Locate the cell with the specified text and output its [x, y] center coordinate. 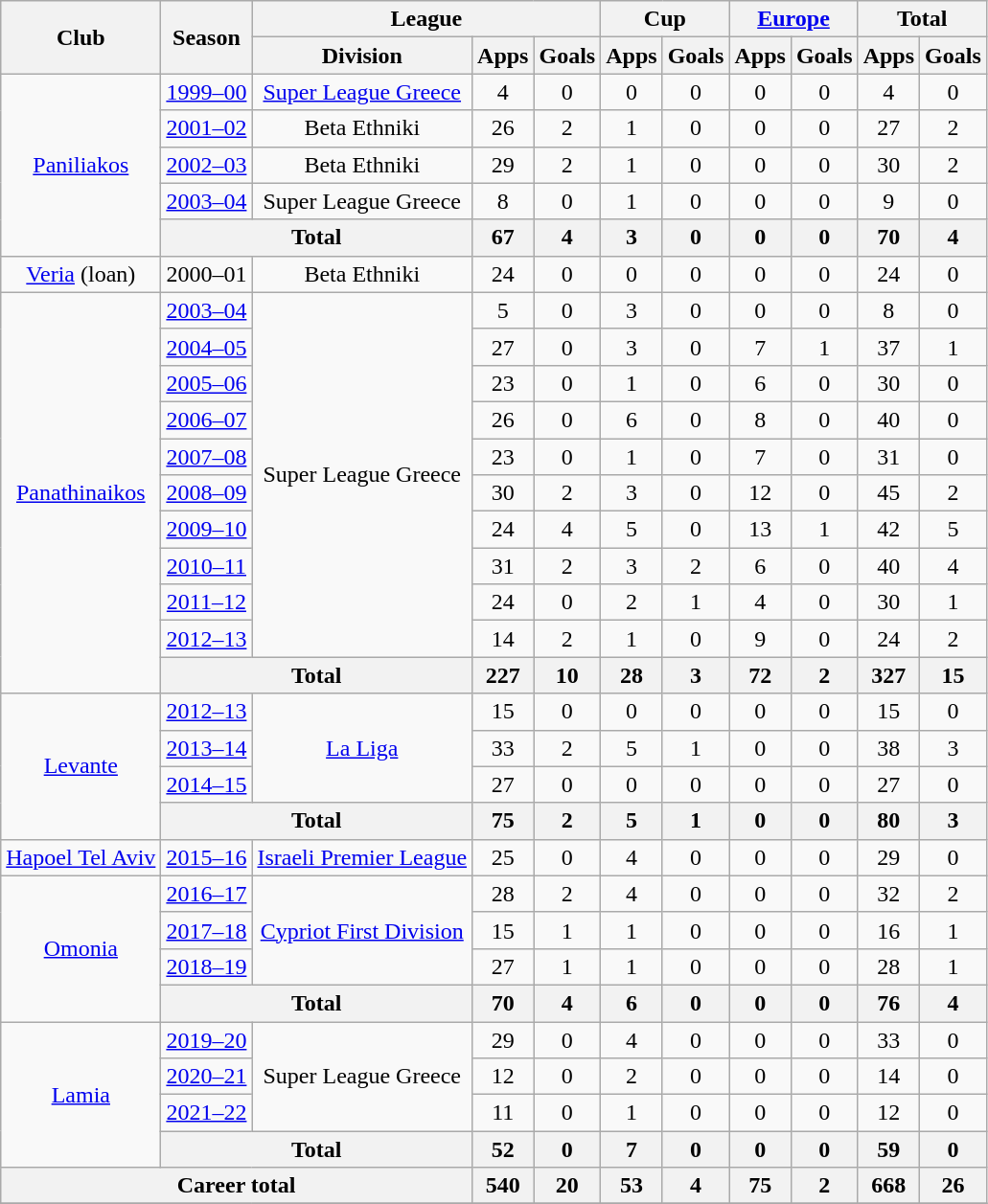
Veria (loan) [80, 274]
540 [503, 1186]
Europe [793, 19]
Levante [80, 766]
59 [888, 1149]
Panathinaikos [80, 492]
Season [207, 37]
2014–15 [207, 784]
Cypriot First Division [362, 930]
37 [888, 347]
2010–11 [207, 566]
2006–07 [207, 420]
13 [760, 530]
67 [503, 238]
2016–17 [207, 894]
2017–18 [207, 930]
42 [888, 530]
2015–16 [207, 857]
2021–22 [207, 1113]
227 [503, 675]
Club [80, 37]
2009–10 [207, 530]
2013–14 [207, 748]
20 [567, 1186]
League [426, 19]
2001–02 [207, 128]
72 [760, 675]
38 [888, 748]
53 [632, 1186]
16 [888, 930]
2020–21 [207, 1077]
52 [503, 1149]
668 [888, 1186]
Career total [237, 1186]
2007–08 [207, 457]
2011–12 [207, 602]
76 [888, 1003]
Lamia [80, 1094]
Hapoel Tel Aviv [80, 857]
11 [503, 1113]
2008–09 [207, 493]
32 [888, 894]
Omonia [80, 948]
327 [888, 675]
2002–03 [207, 165]
2018–19 [207, 966]
1999–00 [207, 92]
10 [567, 675]
2000–01 [207, 274]
25 [503, 857]
45 [888, 493]
80 [888, 821]
Division [362, 56]
2019–20 [207, 1039]
Paniliakos [80, 165]
La Liga [362, 748]
Israeli Premier League [362, 857]
Cup [665, 19]
2005–06 [207, 383]
2004–05 [207, 347]
